Determine the [X, Y] coordinate at the center of the cell enclosing the given text.  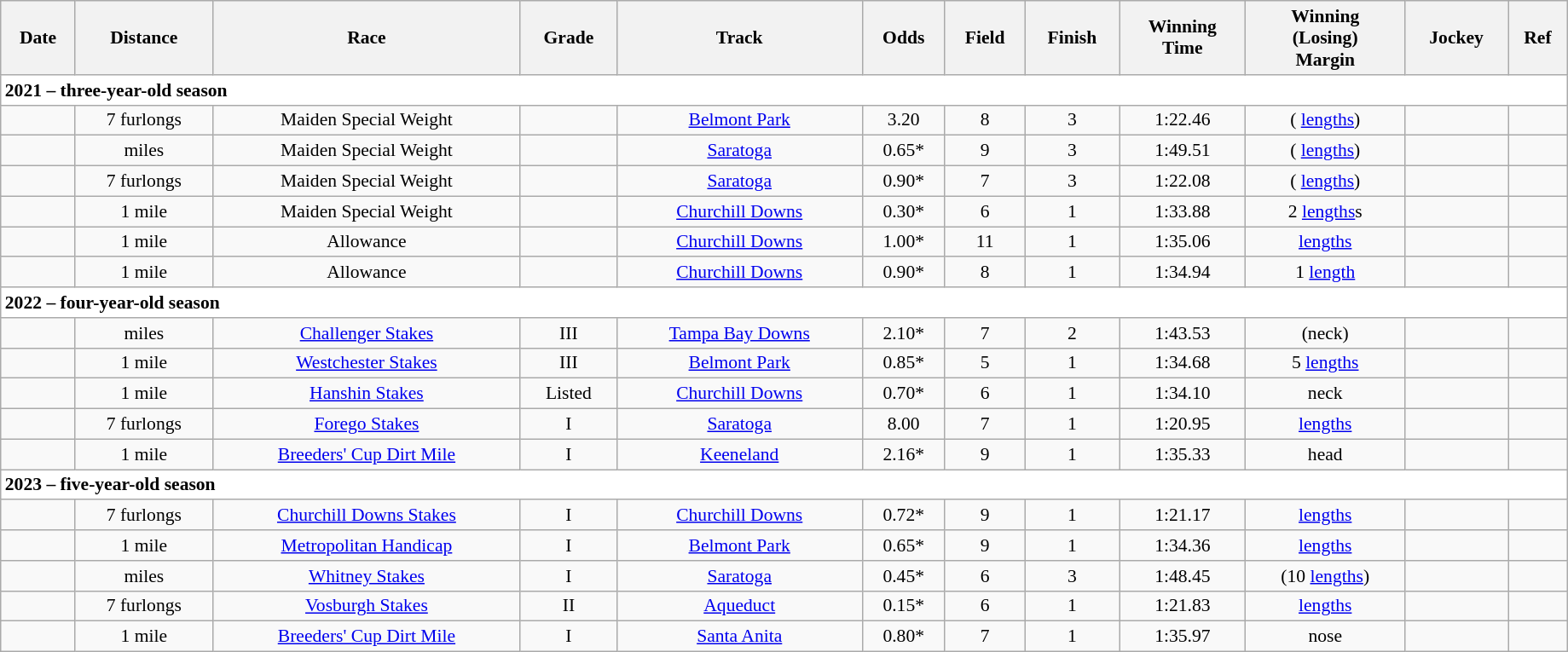
Santa Anita [739, 637]
Keeneland [739, 454]
2 lengthss [1325, 211]
2.10* [904, 333]
1:43.53 [1183, 333]
2021 – three-year-old season [784, 90]
Aqueduct [739, 606]
Hanshin Stakes [367, 394]
1:22.46 [1183, 120]
Metropolitan Handicap [367, 545]
3.20 [904, 120]
2 [1073, 333]
0.45* [904, 576]
2.16* [904, 454]
Field [984, 38]
Odds [904, 38]
(10 lengths) [1325, 576]
neck [1325, 394]
1:21.83 [1183, 606]
1:21.17 [1183, 516]
Distance [143, 38]
Ref [1538, 38]
8.00 [904, 424]
0.72* [904, 516]
0.30* [904, 211]
head [1325, 454]
Race [367, 38]
0.70* [904, 394]
II [568, 606]
1:35.06 [1183, 242]
0.85* [904, 363]
Date [38, 38]
0.80* [904, 637]
2023 – five-year-old season [784, 485]
Westchester Stakes [367, 363]
1:49.51 [1183, 151]
1:34.10 [1183, 394]
1:20.95 [1183, 424]
1.00* [904, 242]
Forego Stakes [367, 424]
Grade [568, 38]
WinningTime [1183, 38]
1:34.94 [1183, 273]
Challenger Stakes [367, 333]
Jockey [1456, 38]
1:48.45 [1183, 576]
1:34.36 [1183, 545]
Track [739, 38]
nose [1325, 637]
Finish [1073, 38]
5 [984, 363]
1 length [1325, 273]
Vosburgh Stakes [367, 606]
Tampa Bay Downs [739, 333]
(neck) [1325, 333]
11 [984, 242]
Churchill Downs Stakes [367, 516]
Whitney Stakes [367, 576]
1:35.97 [1183, 637]
Winning(Losing)Margin [1325, 38]
5 lengths [1325, 363]
1:34.68 [1183, 363]
Listed [568, 394]
1:35.33 [1183, 454]
0.15* [904, 606]
1:33.88 [1183, 211]
2022 – four-year-old season [784, 303]
1:22.08 [1183, 182]
